Find where the given text appears and provide that cell's center as (x, y) coordinate. 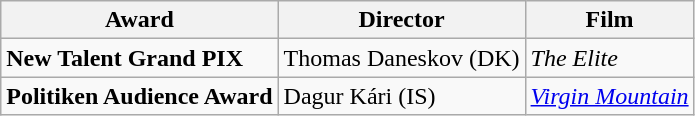
Director (402, 20)
The Elite (610, 58)
Award (140, 20)
New Talent Grand PIX (140, 58)
Film (610, 20)
Thomas Daneskov (DK) (402, 58)
Virgin Mountain (610, 96)
Dagur Kári (IS) (402, 96)
Politiken Audience Award (140, 96)
